Return the (X, Y) coordinate for the center point of the cell that contains the specified text.  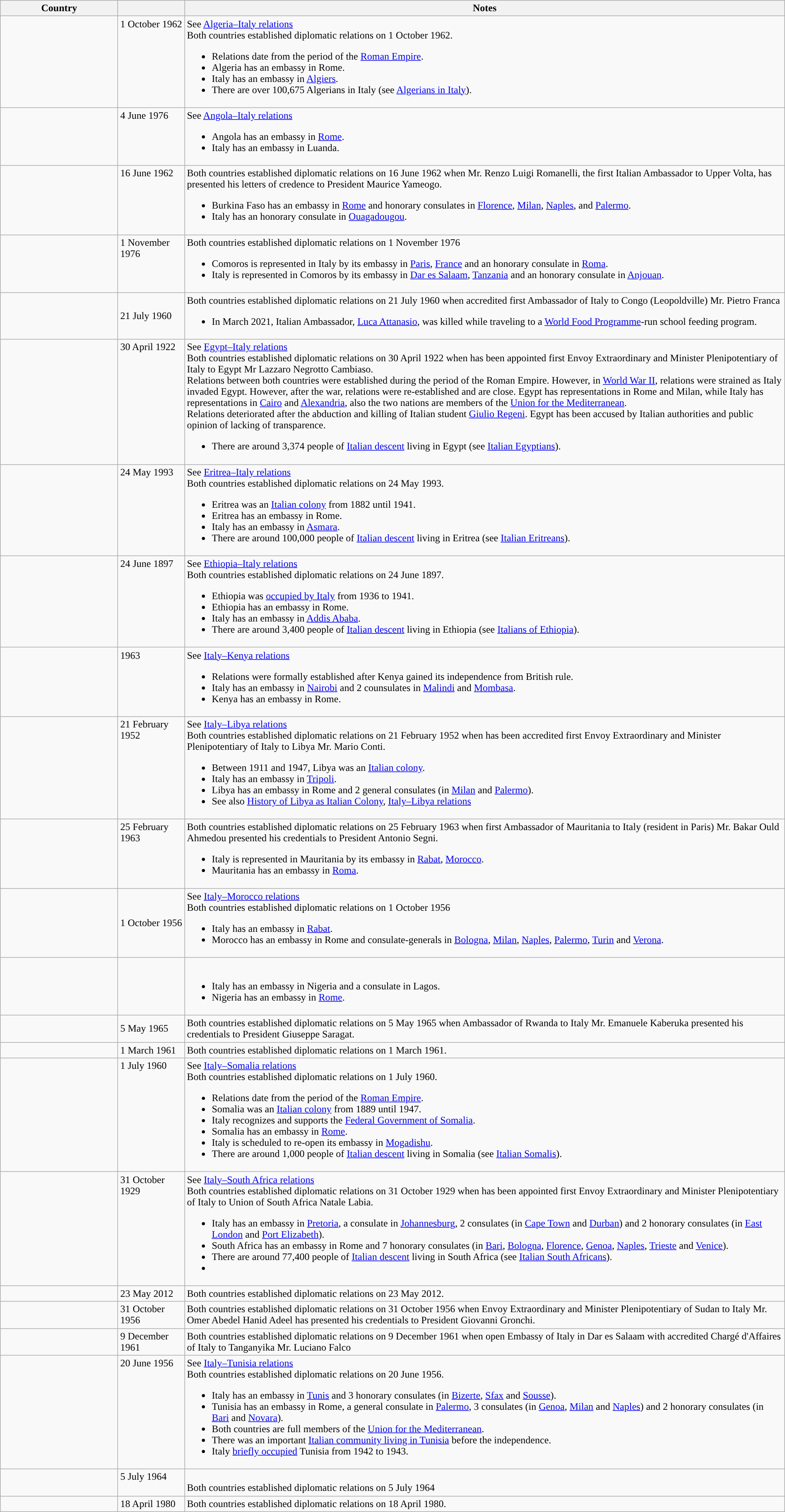
16 June 1962 (152, 200)
23 May 2012 (152, 1294)
Both countries established diplomatic relations on 18 April 1980. (484, 1504)
1 October 1962 (152, 62)
1 March 1961 (152, 1050)
5 July 1964 (152, 1482)
Both countries established diplomatic relations on 1 March 1961. (484, 1050)
21 July 1960 (152, 316)
20 June 1956 (152, 1412)
30 April 1922 (152, 402)
1 November 1976 (152, 264)
1 July 1960 (152, 1115)
24 May 1993 (152, 510)
31 October 1929 (152, 1229)
21 February 1952 (152, 768)
Both countries established diplomatic relations on 23 May 2012. (484, 1294)
See Angola–Italy relationsAngola has an embassy in Rome.Italy has an embassy in Luanda. (484, 137)
Country (59, 8)
Notes (484, 8)
Italy has an embassy in Nigeria and a consulate in Lagos.Nigeria has an embassy in Rome. (484, 986)
Both countries established diplomatic relations on 5 July 1964 (484, 1482)
5 May 1965 (152, 1029)
24 June 1897 (152, 602)
31 October 1956 (152, 1315)
4 June 1976 (152, 137)
18 April 1980 (152, 1504)
9 December 1961 (152, 1342)
1963 (152, 682)
25 February 1963 (152, 853)
1 October 1956 (152, 923)
